From the cell containing the given text, extract its center point as [x, y] coordinate. 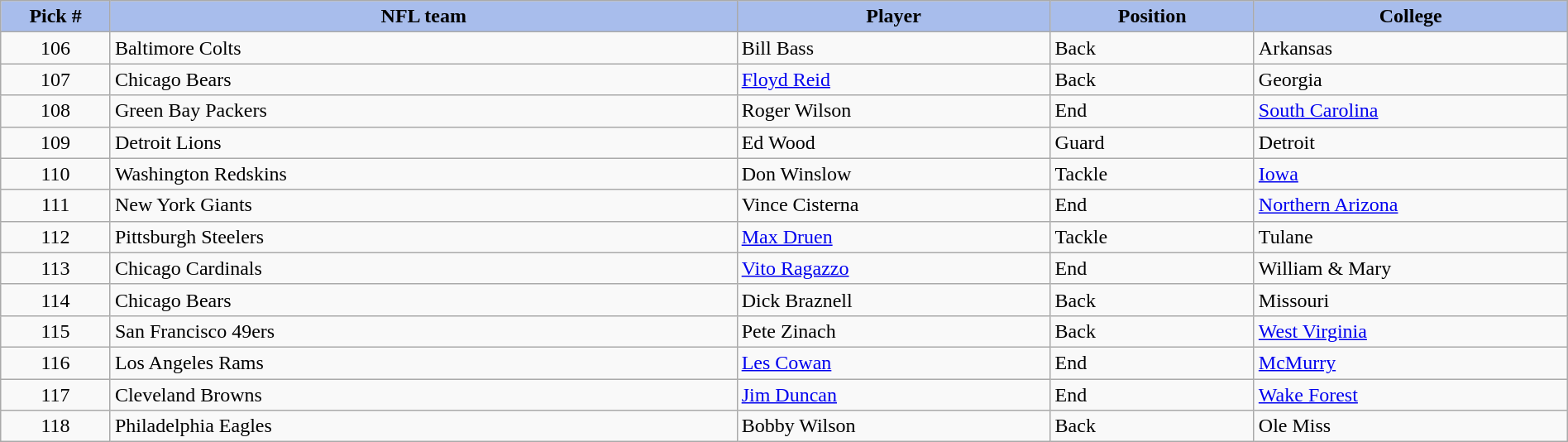
115 [56, 331]
Vince Cisterna [893, 205]
Arkansas [1411, 48]
Dick Braznell [893, 300]
NFL team [423, 17]
Floyd Reid [893, 79]
Ole Miss [1411, 426]
Baltimore Colts [423, 48]
Vito Ragazzo [893, 268]
College [1411, 17]
Bill Bass [893, 48]
Les Cowan [893, 363]
Pick # [56, 17]
106 [56, 48]
Guard [1152, 142]
Chicago Cardinals [423, 268]
Cleveland Browns [423, 395]
San Francisco 49ers [423, 331]
109 [56, 142]
South Carolina [1411, 111]
112 [56, 237]
McMurry [1411, 363]
110 [56, 174]
114 [56, 300]
William & Mary [1411, 268]
Detroit [1411, 142]
Northern Arizona [1411, 205]
Detroit Lions [423, 142]
116 [56, 363]
Jim Duncan [893, 395]
Don Winslow [893, 174]
Player [893, 17]
Pete Zinach [893, 331]
New York Giants [423, 205]
Roger Wilson [893, 111]
107 [56, 79]
Pittsburgh Steelers [423, 237]
113 [56, 268]
West Virginia [1411, 331]
Washington Redskins [423, 174]
118 [56, 426]
Iowa [1411, 174]
Philadelphia Eagles [423, 426]
Tulane [1411, 237]
Georgia [1411, 79]
Position [1152, 17]
108 [56, 111]
Ed Wood [893, 142]
117 [56, 395]
Bobby Wilson [893, 426]
Max Druen [893, 237]
Green Bay Packers [423, 111]
Wake Forest [1411, 395]
111 [56, 205]
Missouri [1411, 300]
Los Angeles Rams [423, 363]
